Scan for the cell matching the given text and deliver its [X, Y] coordinate at center. 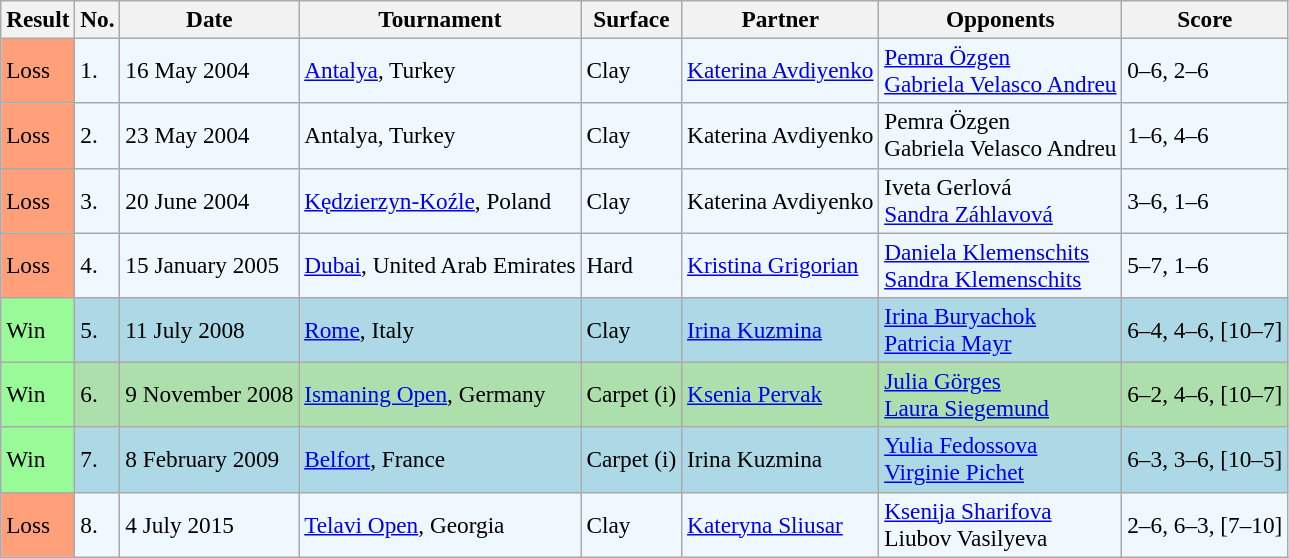
7. [98, 460]
9 November 2008 [210, 394]
Daniela Klemenschits Sandra Klemenschits [1000, 264]
4. [98, 264]
1. [98, 70]
Score [1205, 19]
2. [98, 136]
Hard [632, 264]
Partner [780, 19]
4 July 2015 [210, 524]
6–4, 4–6, [10–7] [1205, 330]
15 January 2005 [210, 264]
Ismaning Open, Germany [440, 394]
3–6, 1–6 [1205, 200]
Dubai, United Arab Emirates [440, 264]
8. [98, 524]
Kateryna Sliusar [780, 524]
No. [98, 19]
Ksenija Sharifova Liubov Vasilyeva [1000, 524]
Belfort, France [440, 460]
5–7, 1–6 [1205, 264]
Tournament [440, 19]
Opponents [1000, 19]
6. [98, 394]
23 May 2004 [210, 136]
5. [98, 330]
6–3, 3–6, [10–5] [1205, 460]
Kristina Grigorian [780, 264]
Surface [632, 19]
Kędzierzyn-Koźle, Poland [440, 200]
6–2, 4–6, [10–7] [1205, 394]
1–6, 4–6 [1205, 136]
Date [210, 19]
16 May 2004 [210, 70]
0–6, 2–6 [1205, 70]
Rome, Italy [440, 330]
20 June 2004 [210, 200]
Iveta Gerlová Sandra Záhlavová [1000, 200]
8 February 2009 [210, 460]
Irina Buryachok Patricia Mayr [1000, 330]
11 July 2008 [210, 330]
Telavi Open, Georgia [440, 524]
Ksenia Pervak [780, 394]
Yulia Fedossova Virginie Pichet [1000, 460]
2–6, 6–3, [7–10] [1205, 524]
3. [98, 200]
Result [38, 19]
Julia Görges Laura Siegemund [1000, 394]
